Return (X, Y) of the center of cell containing provided text 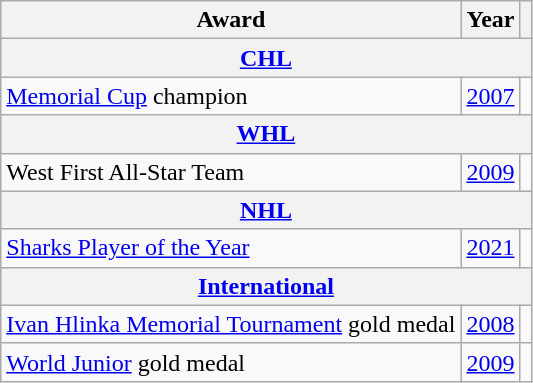
Award (231, 20)
International (266, 286)
CHL (266, 58)
Ivan Hlinka Memorial Tournament gold medal (231, 324)
2008 (490, 324)
World Junior gold medal (231, 362)
2007 (490, 96)
Sharks Player of the Year (231, 248)
West First All-Star Team (231, 172)
Year (490, 20)
NHL (266, 210)
Memorial Cup champion (231, 96)
2021 (490, 248)
WHL (266, 134)
